Pinpoint the cell where the given text exists, returning its (x, y) midpoint coordinate. 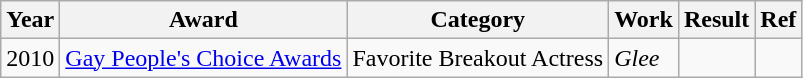
Result (716, 20)
2010 (30, 58)
Work (644, 20)
Category (478, 20)
Award (204, 20)
Glee (644, 58)
Ref (778, 20)
Favorite Breakout Actress (478, 58)
Year (30, 20)
Gay People's Choice Awards (204, 58)
